Determine the [X, Y] coordinate at the center of the cell enclosing the given text.  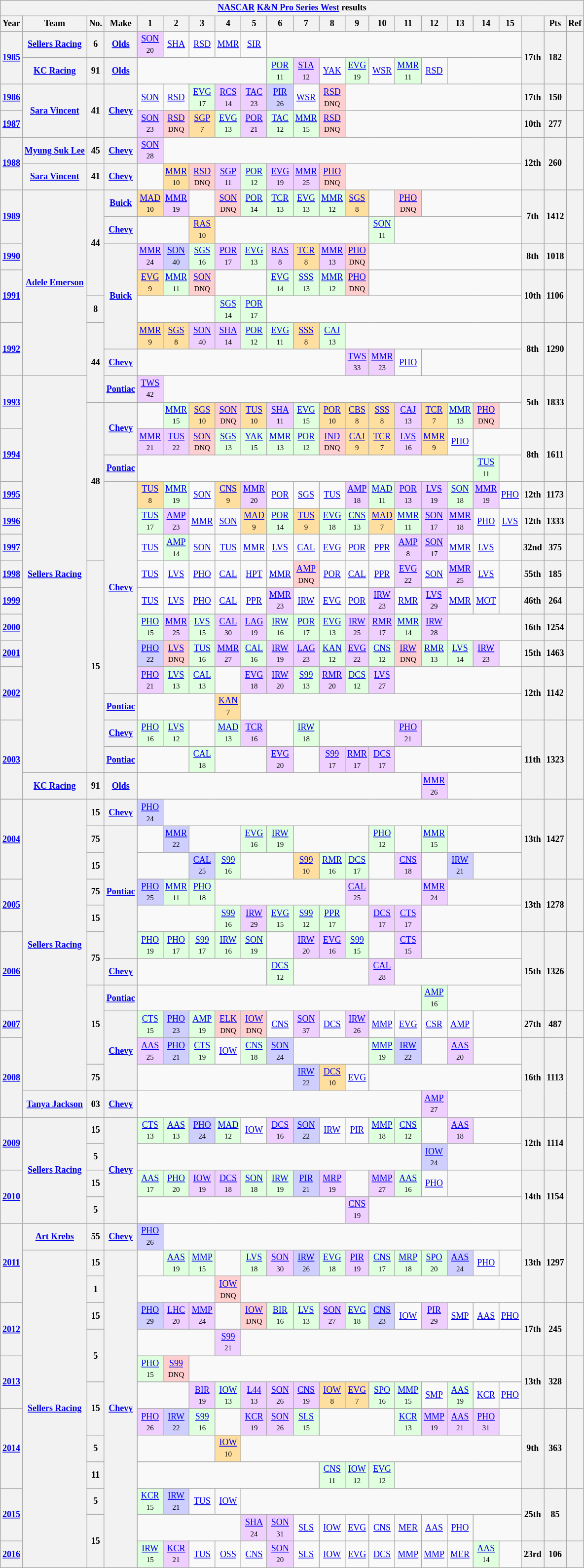
23rd [533, 1554]
2003 [12, 760]
AMP19 [202, 1025]
PHO29 [150, 1316]
TCR13 [280, 203]
CTS19 [202, 1051]
YAK15 [255, 442]
55th [533, 574]
IRW28 [434, 627]
AMP18 [357, 495]
SGS14 [228, 309]
1290 [555, 348]
MMR10 [177, 177]
2008 [12, 1078]
KCR [486, 1395]
MOT [486, 601]
TAC12 [280, 124]
POR13 [408, 495]
POR21 [255, 124]
STA12 [306, 71]
1254 [555, 627]
AAS16 [408, 1184]
PHO31 [486, 1422]
AMPDNQ [306, 574]
Pts [555, 24]
1991 [12, 296]
MAD10 [150, 203]
185 [555, 574]
MMR26 [434, 786]
MMP24 [202, 1316]
CTS17 [408, 918]
SGP7 [202, 124]
MAD9 [255, 521]
2000 [12, 627]
2004 [12, 839]
IOW13 [228, 1395]
PHO20 [177, 1184]
S9913 [306, 680]
1997 [12, 548]
EVG9 [150, 283]
46th [533, 601]
SIR [255, 44]
PIR21 [306, 1184]
2001 [12, 654]
AAS20 [460, 1051]
LAG23 [306, 654]
CNS11 [332, 1475]
TUS16 [202, 654]
NASCAR K&N Pro Series West results [292, 8]
AMP16 [434, 998]
2005 [12, 905]
SON31 [280, 1528]
RAS10 [202, 230]
SON23 [150, 124]
CTS13 [150, 1131]
CNS17 [382, 1263]
45 [96, 151]
CNS9 [228, 495]
EVG17 [202, 97]
INDDNQ [332, 442]
PHO22 [150, 654]
MMR14 [408, 627]
LVSDNQ [177, 654]
SGS13 [228, 442]
CAL18 [202, 760]
KCR19 [255, 1422]
KAN7 [228, 707]
Year [12, 24]
LVS27 [382, 680]
AAS18 [460, 1131]
32nd [533, 548]
KAN12 [332, 654]
1986 [12, 97]
1611 [555, 455]
TUS8 [150, 495]
1018 [555, 256]
SHA [177, 44]
2010 [12, 1196]
3 [202, 24]
9th [533, 1448]
1323 [555, 760]
TAC23 [255, 97]
2002 [12, 693]
PHO16 [150, 733]
OSS [228, 1554]
LAG19 [255, 627]
Ref [575, 24]
LHC20 [177, 1316]
MMR18 [460, 521]
IOW12 [357, 1475]
AAS24 [460, 1263]
CBS8 [357, 415]
Myung Suk Lee [54, 151]
Adele Emerson [54, 283]
1427 [555, 839]
14 [486, 24]
Art Krebs [54, 1236]
EVG20 [280, 760]
2013 [12, 1382]
SON27 [332, 1316]
CNS23 [382, 1316]
IRW15 [150, 1554]
S99DNQ [177, 1369]
1992 [12, 348]
260 [555, 164]
MRP18 [408, 1263]
CAL13 [202, 680]
03 [96, 1104]
PHO18 [202, 892]
MAD13 [228, 733]
DCS18 [228, 1184]
BIR19 [202, 1395]
PIR26 [280, 97]
TUS11 [486, 468]
SHA11 [280, 415]
1989 [12, 216]
MAD7 [382, 521]
1985 [12, 57]
IOW10 [228, 1449]
SPO20 [434, 1263]
IRW18 [306, 733]
11th [533, 760]
RMR [408, 601]
1994 [12, 455]
10 [382, 24]
25th [533, 1514]
LVS29 [434, 601]
1996 [12, 521]
MMR27 [228, 654]
MMR22 [177, 839]
487 [555, 1025]
TWS33 [357, 362]
RMR16 [332, 866]
SGS16 [202, 256]
14th [533, 1196]
EVG7 [357, 1395]
PHO12 [382, 839]
TCR8 [306, 256]
SON22 [306, 1131]
55 [96, 1236]
9 [357, 24]
S9915 [357, 945]
MAD12 [228, 1131]
TUS17 [150, 521]
IRW29 [255, 918]
RMR13 [434, 654]
PIR19 [357, 1263]
AMP23 [177, 521]
SPO16 [382, 1395]
PIR29 [434, 1316]
SON24 [280, 1051]
BIR16 [280, 1316]
IRWDNQ [408, 654]
RAS8 [280, 256]
13 [460, 24]
PHO19 [150, 945]
IRW25 [357, 627]
AAS25 [150, 1051]
182 [555, 57]
48 [96, 481]
2012 [12, 1329]
HPT [255, 574]
150 [555, 97]
PHO17 [177, 945]
264 [555, 601]
IOW19 [202, 1184]
SON28 [150, 151]
CAJ9 [357, 442]
MMR20 [255, 495]
S9912 [306, 918]
1463 [555, 654]
DCS16 [280, 1131]
MMP27 [382, 1184]
2014 [12, 1448]
LVS15 [202, 627]
85 [555, 1514]
1988 [12, 164]
106 [555, 1554]
AAS21 [460, 1422]
1833 [555, 402]
KCR13 [408, 1422]
5th [533, 402]
CSR [434, 1025]
1998 [12, 574]
1154 [555, 1196]
Team [54, 24]
1142 [555, 693]
MAD11 [382, 495]
2011 [12, 1262]
PPR17 [332, 918]
TUS9 [306, 521]
1173 [555, 495]
IOW24 [434, 1157]
SHA24 [255, 1528]
TCR16 [255, 733]
PIR [357, 1131]
TWS42 [150, 389]
363 [555, 1448]
1987 [12, 124]
1995 [12, 495]
AMP14 [177, 548]
PHO25 [150, 892]
1333 [555, 521]
RCS14 [228, 97]
DCS10 [332, 1077]
245 [555, 1329]
CAL30 [228, 627]
1990 [12, 256]
1326 [555, 971]
AMP8 [408, 548]
1114 [555, 1144]
AAS13 [177, 1131]
CNS13 [357, 521]
2006 [12, 971]
SON37 [306, 1025]
2007 [12, 1025]
1106 [555, 296]
AAS14 [486, 1554]
CAL16 [255, 654]
TUS10 [255, 415]
CAL28 [382, 972]
EVG12 [382, 1475]
2 [177, 24]
1412 [555, 216]
MMP18 [382, 1131]
EVG11 [280, 336]
YAK [332, 71]
IOW8 [332, 1395]
SGS10 [202, 415]
LVS16 [408, 442]
MMR21 [150, 442]
27th [533, 1025]
MRP19 [332, 1184]
LVS14 [460, 654]
277 [555, 124]
4 [228, 24]
2016 [12, 1554]
2015 [12, 1514]
SSS13 [306, 283]
Tanya Jackson [54, 1104]
ELKDNQ [228, 1025]
1993 [12, 402]
SLS15 [306, 1422]
POR10 [332, 415]
TUS22 [177, 442]
KCR21 [177, 1554]
SHA14 [228, 336]
1113 [555, 1078]
PHO23 [177, 1025]
SGS [306, 495]
1297 [555, 1262]
AMP [460, 1025]
LVS12 [177, 733]
S9921 [228, 1342]
SON19 [255, 945]
328 [555, 1382]
SGP11 [228, 177]
EVG14 [280, 283]
SON30 [280, 1263]
375 [555, 548]
AAS17 [150, 1184]
1278 [555, 905]
7th [533, 216]
1999 [12, 601]
12 [434, 24]
No. [96, 24]
2009 [12, 1144]
SON11 [382, 230]
7 [306, 24]
RMR20 [332, 680]
LVS18 [255, 1263]
S9910 [306, 866]
Make [120, 24]
LVS19 [434, 495]
KCR15 [150, 1501]
POR11 [280, 71]
AMP27 [434, 1104]
L4413 [255, 1395]
